Detect which cell encompasses the target text, then output its [X, Y] center coordinate. 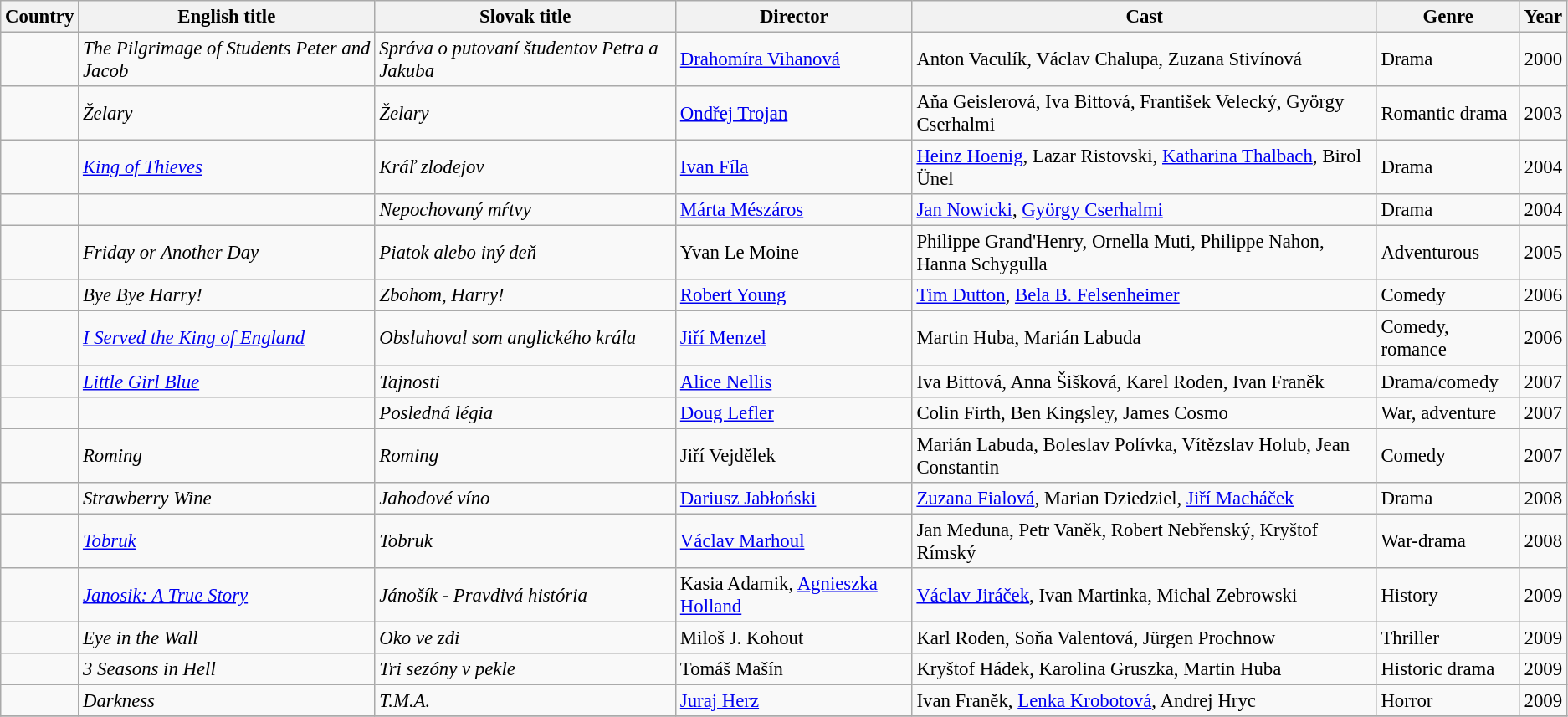
King of Thieves [227, 167]
Philippe Grand'Henry, Ornella Muti, Philippe Nahon, Hanna Schygulla [1145, 253]
Aňa Geislerová, Iva Bittová, František Velecký, György Cserhalmi [1145, 114]
Ivan Franěk, Lenka Krobotová, Andrej Hryc [1145, 700]
Drama/comedy [1448, 382]
Country [40, 17]
Drahomíra Vihanová [795, 60]
Obsluhoval som anglického krála [525, 338]
Jiří Vejdělek [795, 455]
3 Seasons in Hell [227, 669]
Janosik: A True Story [227, 596]
Dariusz Jabłoński [795, 498]
Piatok alebo iný deň [525, 253]
Slovak title [525, 17]
Zuzana Fialová, Marian Dziedziel, Jiří Macháček [1145, 498]
Tim Dutton, Bela B. Felsenheimer [1145, 295]
Director [795, 17]
Miloš J. Kohout [795, 638]
Strawberry Wine [227, 498]
Oko ve zdi [525, 638]
Ondřej Trojan [795, 114]
Jiří Menzel [795, 338]
Doug Lefler [795, 412]
Thriller [1448, 638]
Jan Meduna, Petr Vaněk, Robert Nebřenský, Kryštof Rímský [1145, 540]
2000 [1543, 60]
Colin Firth, Ben Kingsley, James Cosmo [1145, 412]
Ivan Fíla [795, 167]
Kráľ zlodejov [525, 167]
Heinz Hoenig, Lazar Ristovski, Katharina Thalbach, Birol Ünel [1145, 167]
Jánošík - Pravdivá história [525, 596]
Marián Labuda, Boleslav Polívka, Vítězslav Holub, Jean Constantin [1145, 455]
Historic drama [1448, 669]
Juraj Herz [795, 700]
War, adventure [1448, 412]
Little Girl Blue [227, 382]
English title [227, 17]
Darkness [227, 700]
Jan Nowicki, György Cserhalmi [1145, 210]
Márta Mészáros [795, 210]
Robert Young [795, 295]
Zbohom, Harry! [525, 295]
Adventurous [1448, 253]
Martin Huba, Marián Labuda [1145, 338]
Anton Vaculík, Václav Chalupa, Zuzana Stivínová [1145, 60]
Bye Bye Harry! [227, 295]
2003 [1543, 114]
Kryštof Hádek, Karolina Gruszka, Martin Huba [1145, 669]
I Served the King of England [227, 338]
Jahodové víno [525, 498]
Friday or Another Day [227, 253]
Tajnosti [525, 382]
Horror [1448, 700]
Year [1543, 17]
Václav Jiráček, Ivan Martinka, Michal Zebrowski [1145, 596]
Eye in the Wall [227, 638]
Iva Bittová, Anna Šišková, Karel Roden, Ivan Franěk [1145, 382]
Správa o putovaní študentov Petra a Jakuba [525, 60]
Romantic drama [1448, 114]
Václav Marhoul [795, 540]
Nepochovaný mŕtvy [525, 210]
War-drama [1448, 540]
Yvan Le Moine [795, 253]
Karl Roden, Soňa Valentová, Jürgen Prochnow [1145, 638]
2005 [1543, 253]
Posledná légia [525, 412]
Tri sezóny v pekle [525, 669]
Comedy, romance [1448, 338]
T.M.A. [525, 700]
Genre [1448, 17]
Alice Nellis [795, 382]
Kasia Adamik, Agnieszka Holland [795, 596]
Tomáš Mašín [795, 669]
History [1448, 596]
Cast [1145, 17]
The Pilgrimage of Students Peter and Jacob [227, 60]
